Search for the cell housing the specified text and yield its (X, Y) center coordinate. 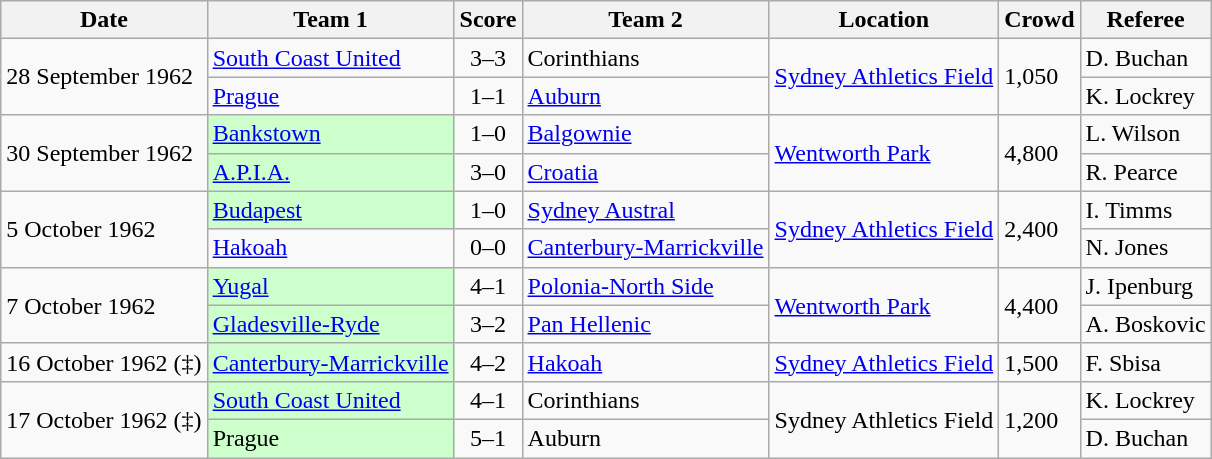
3–0 (488, 172)
Bankstown (330, 134)
4,400 (1040, 305)
A. Boskovic (1146, 324)
5 October 1962 (104, 229)
7 October 1962 (104, 305)
Referee (1146, 20)
4,800 (1040, 153)
Sydney Austral (646, 210)
4–2 (488, 362)
Team 1 (330, 20)
Location (884, 20)
Date (104, 20)
3–2 (488, 324)
1,200 (1040, 419)
1,500 (1040, 362)
A.P.I.A. (330, 172)
R. Pearce (1146, 172)
Crowd (1040, 20)
16 October 1962 (‡) (104, 362)
Score (488, 20)
F. Sbisa (1146, 362)
30 September 1962 (104, 153)
Croatia (646, 172)
17 October 1962 (‡) (104, 419)
5–1 (488, 438)
J. Ipenburg (1146, 286)
Balgownie (646, 134)
N. Jones (1146, 248)
0–0 (488, 248)
Budapest (330, 210)
Yugal (330, 286)
1–1 (488, 96)
1,050 (1040, 77)
Pan Hellenic (646, 324)
2,400 (1040, 229)
Team 2 (646, 20)
Polonia-North Side (646, 286)
L. Wilson (1146, 134)
3–3 (488, 58)
Gladesville-Ryde (330, 324)
28 September 1962 (104, 77)
I. Timms (1146, 210)
